Locate the cell with the specified text and output its [x, y] center coordinate. 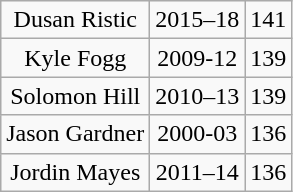
Solomon Hill [76, 96]
2009-12 [198, 58]
Jason Gardner [76, 134]
Jordin Mayes [76, 172]
2000-03 [198, 134]
Kyle Fogg [76, 58]
141 [268, 20]
2011–14 [198, 172]
Dusan Ristic [76, 20]
2010–13 [198, 96]
2015–18 [198, 20]
